Scan for the cell matching the given text and deliver its [x, y] coordinate at center. 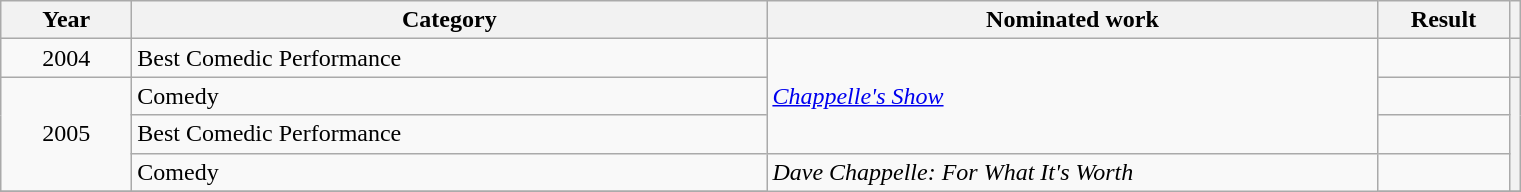
2004 [66, 58]
Result [1444, 20]
2005 [66, 134]
Category [450, 20]
Chappelle's Show [1072, 96]
Nominated work [1072, 20]
Year [66, 20]
Dave Chappelle: For What It's Worth [1072, 172]
